Determine the (x, y) coordinate at the center of the cell enclosing the given text.  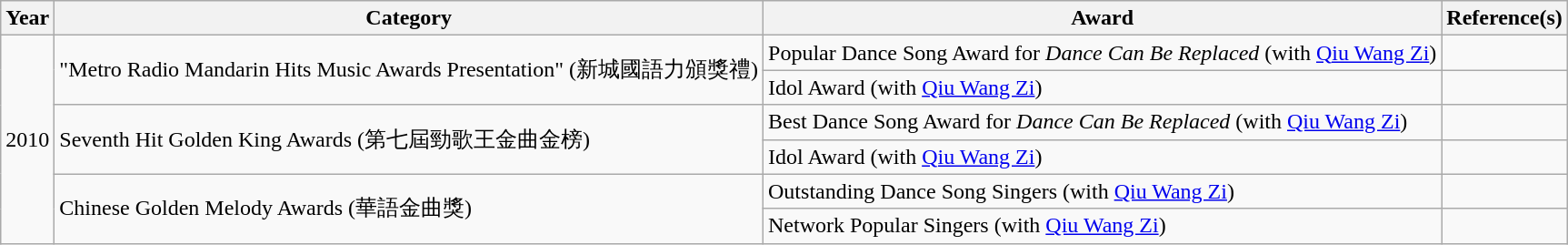
"Metro Radio Mandarin Hits Music Awards Presentation" (新城國語力頒獎禮) (409, 70)
Network Popular Singers (with Qiu Wang Zi) (1103, 226)
Outstanding Dance Song Singers (with Qiu Wang Zi) (1103, 191)
2010 (27, 139)
Award (1103, 18)
Year (27, 18)
Popular Dance Song Award for Dance Can Be Replaced (with Qiu Wang Zi) (1103, 53)
Category (409, 18)
Chinese Golden Melody Awards (華語金曲獎) (409, 209)
Best Dance Song Award for Dance Can Be Replaced (with Qiu Wang Zi) (1103, 122)
Seventh Hit Golden King Awards (第七屆勁歌王金曲金榜) (409, 139)
Reference(s) (1505, 18)
